Capture the cell that displays the provided text and extract its (x, y) central coordinate. 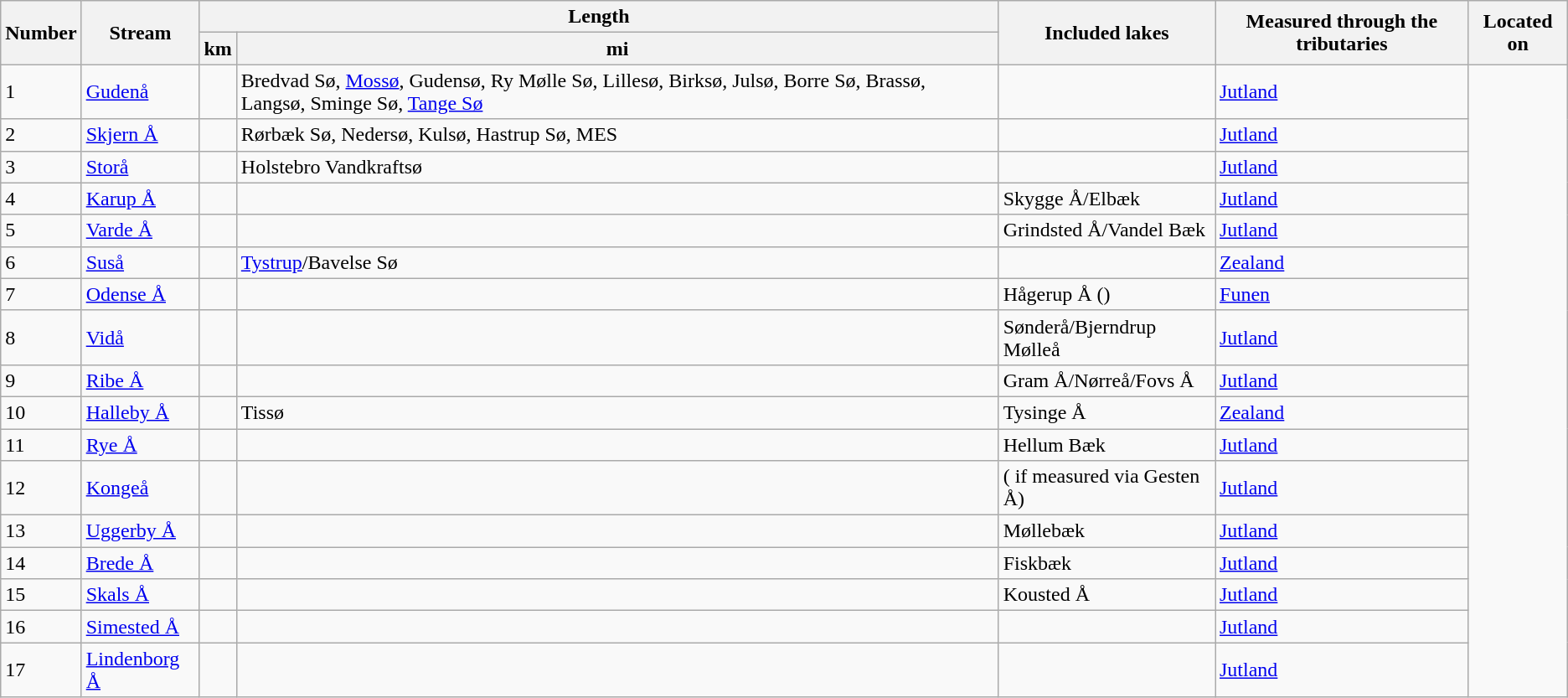
14 (41, 563)
Karup Å (141, 199)
Møllebæk (1106, 531)
Bredvad Sø, Mossø, Gudensø, Ry Mølle Sø, Lillesø, Birksø, Julsø, Borre Sø, Brassø, Langsø, Sminge Sø, Tange Sø (617, 92)
Holstebro Vandkraftsø (617, 167)
Odense Å (141, 294)
12 (41, 488)
Included lakes (1106, 33)
Varde Å (141, 230)
11 (41, 445)
8 (41, 337)
Rørbæk Sø, Nedersø, Kulsø, Hastrup Sø, MES (617, 135)
16 (41, 627)
Gudenå (141, 92)
Uggerby Å (141, 531)
Hellum Bæk (1106, 445)
Located on (1518, 33)
Length (599, 17)
Halleby Å (141, 412)
Rye Å (141, 445)
17 (41, 670)
2 (41, 135)
Simested Å (141, 627)
Tissø (617, 412)
9 (41, 380)
Storå (141, 167)
Stream (141, 33)
5 (41, 230)
Suså (141, 262)
4 (41, 199)
( if measured via Gesten Å) (1106, 488)
7 (41, 294)
15 (41, 595)
3 (41, 167)
mi (617, 49)
Grindsted Å/Vandel Bæk (1106, 230)
1 (41, 92)
Sønderå/Bjerndrup Mølleå (1106, 337)
Hågerup Å () (1106, 294)
Brede Å (141, 563)
10 (41, 412)
Lindenborg Å (141, 670)
Gram Å/Nørreå/Fovs Å (1106, 380)
6 (41, 262)
Fiskbæk (1106, 563)
Vidå (141, 337)
Measured through the tributaries (1342, 33)
Ribe Å (141, 380)
Skals Å (141, 595)
Tystrup/Bavelse Sø (617, 262)
km (218, 49)
Kousted Å (1106, 595)
Skygge Å/Elbæk (1106, 199)
13 (41, 531)
Skjern Å (141, 135)
Number (41, 33)
Tysinge Å (1106, 412)
Kongeå (141, 488)
Funen (1342, 294)
